Provide the [x, y] coordinate of the cell's center where the given text is located.  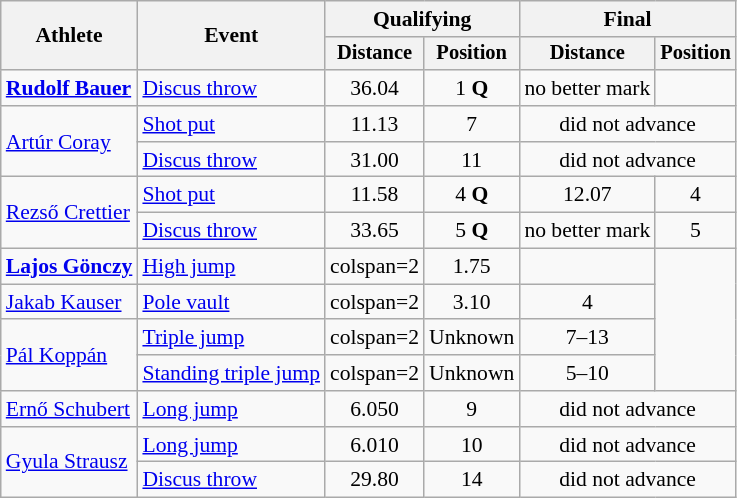
6.050 [374, 409]
29.80 [374, 480]
4 Q [472, 195]
Final [627, 19]
Triple jump [231, 338]
Pole vault [231, 302]
5 [695, 231]
Gyula Strausz [70, 462]
Artúr Coray [70, 142]
10 [472, 445]
Qualifying [422, 19]
7 [472, 124]
High jump [231, 267]
Ernő Schubert [70, 409]
Standing triple jump [231, 373]
Jakab Kauser [70, 302]
Rudolf Bauer [70, 88]
31.00 [374, 160]
14 [472, 480]
5 Q [472, 231]
11 [472, 160]
Event [231, 36]
Rezső Crettier [70, 212]
6.010 [374, 445]
9 [472, 409]
36.04 [374, 88]
11.13 [374, 124]
Athlete [70, 36]
12.07 [587, 195]
33.65 [374, 231]
1.75 [472, 267]
5–10 [587, 373]
3.10 [472, 302]
Lajos Gönczy [70, 267]
1 Q [472, 88]
Pál Koppán [70, 356]
11.58 [374, 195]
7–13 [587, 338]
